Find where the given text appears and provide that cell's center as (x, y) coordinate. 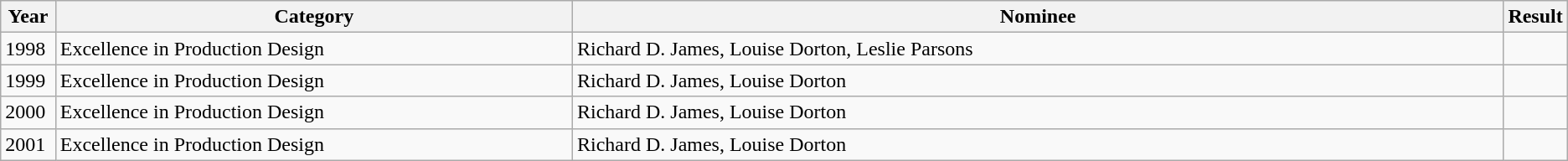
Category (313, 17)
1999 (28, 80)
Year (28, 17)
Richard D. James, Louise Dorton, Leslie Parsons (1037, 49)
Nominee (1037, 17)
Result (1535, 17)
2000 (28, 112)
2001 (28, 144)
1998 (28, 49)
